For the text-containing cell, return its midpoint in (x, y) coordinate format. 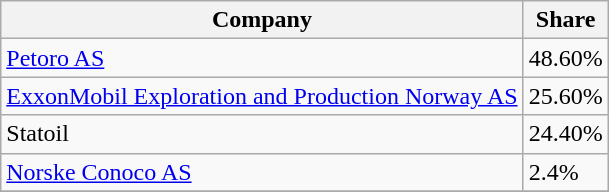
48.60% (566, 58)
Statoil (262, 134)
Share (566, 20)
2.4% (566, 172)
Norske Conoco AS (262, 172)
24.40% (566, 134)
Company (262, 20)
25.60% (566, 96)
Petoro AS (262, 58)
ExxonMobil Exploration and Production Norway AS (262, 96)
